Scan for the cell matching the given text and deliver its [x, y] coordinate at center. 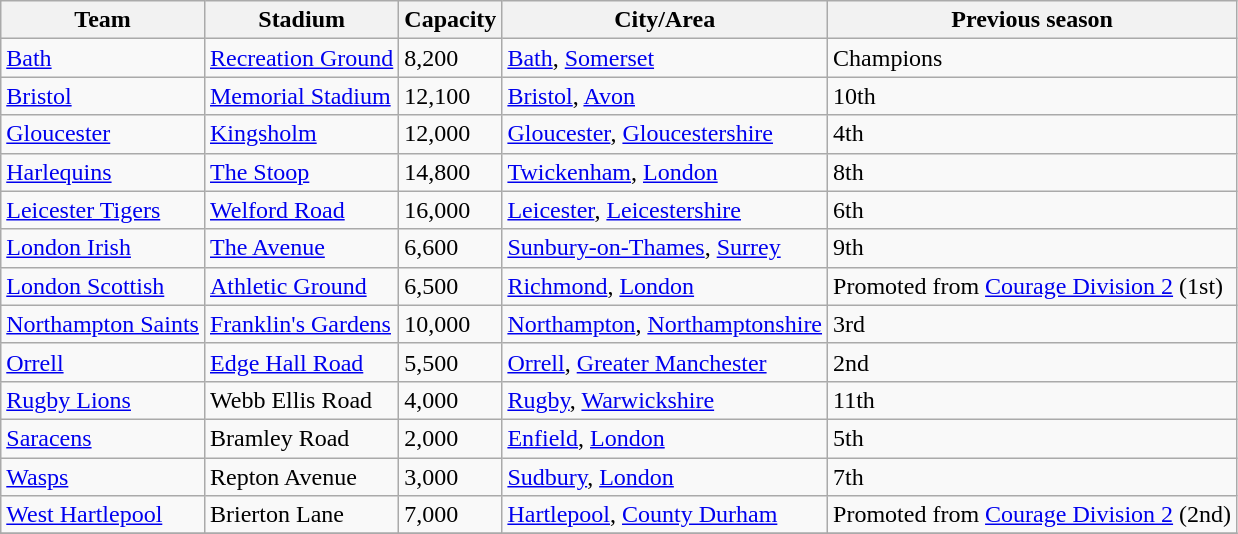
Northampton, Northamptonshire [665, 324]
14,800 [450, 172]
Orrell, Greater Manchester [665, 362]
4th [1032, 134]
Northampton Saints [103, 324]
7,000 [450, 515]
6,500 [450, 286]
3rd [1032, 324]
Leicester, Leicestershire [665, 210]
16,000 [450, 210]
8th [1032, 172]
2nd [1032, 362]
Wasps [103, 477]
Franklin's Gardens [301, 324]
Bristol [103, 96]
Bath, Somerset [665, 58]
Welford Road [301, 210]
8,200 [450, 58]
12,000 [450, 134]
Recreation Ground [301, 58]
10th [1032, 96]
City/Area [665, 20]
Enfield, London [665, 438]
Rugby Lions [103, 400]
Champions [1032, 58]
Team [103, 20]
Leicester Tigers [103, 210]
Stadium [301, 20]
6th [1032, 210]
The Avenue [301, 248]
London Scottish [103, 286]
11th [1032, 400]
The Stoop [301, 172]
Webb Ellis Road [301, 400]
Bristol, Avon [665, 96]
Athletic Ground [301, 286]
7th [1032, 477]
Sunbury-on-Thames, Surrey [665, 248]
Hartlepool, County Durham [665, 515]
Kingsholm [301, 134]
4,000 [450, 400]
Previous season [1032, 20]
Promoted from Courage Division 2 (1st) [1032, 286]
Bath [103, 58]
Gloucester [103, 134]
3,000 [450, 477]
Twickenham, London [665, 172]
Saracens [103, 438]
9th [1032, 248]
12,100 [450, 96]
2,000 [450, 438]
10,000 [450, 324]
Brierton Lane [301, 515]
Capacity [450, 20]
5,500 [450, 362]
West Hartlepool [103, 515]
London Irish [103, 248]
Bramley Road [301, 438]
Edge Hall Road [301, 362]
Sudbury, London [665, 477]
Richmond, London [665, 286]
Rugby, Warwickshire [665, 400]
Promoted from Courage Division 2 (2nd) [1032, 515]
Repton Avenue [301, 477]
Harlequins [103, 172]
6,600 [450, 248]
Memorial Stadium [301, 96]
5th [1032, 438]
Orrell [103, 362]
Gloucester, Gloucestershire [665, 134]
